Pinpoint the cell where the given text exists, returning its (x, y) midpoint coordinate. 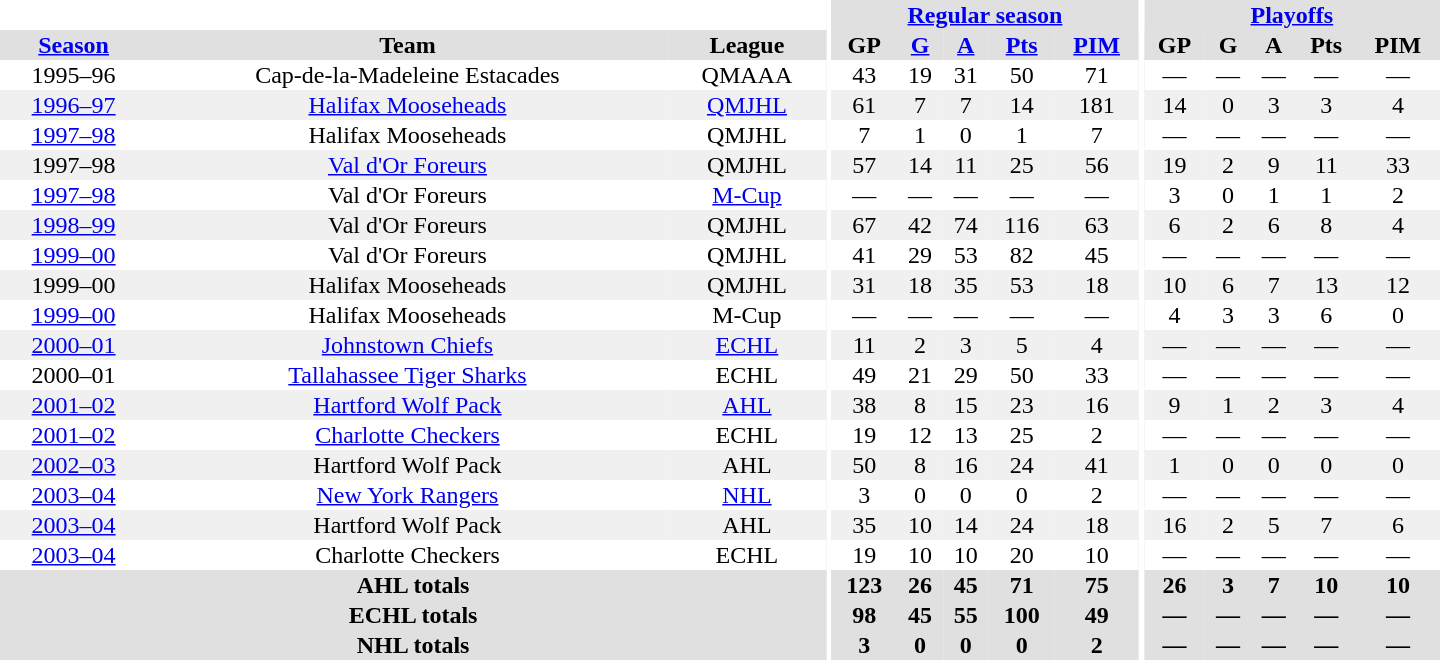
QMAAA (748, 75)
15 (966, 405)
20 (1022, 555)
Playoffs (1292, 15)
Regular season (984, 15)
Season (74, 45)
123 (864, 585)
56 (1097, 165)
61 (864, 105)
Johnstown Chiefs (407, 345)
75 (1097, 585)
AHL totals (413, 585)
2002–03 (74, 465)
21 (920, 375)
57 (864, 165)
1998–99 (74, 225)
82 (1022, 255)
55 (966, 615)
Tallahassee Tiger Sharks (407, 375)
43 (864, 75)
181 (1097, 105)
74 (966, 225)
Team (407, 45)
42 (920, 225)
New York Rangers (407, 495)
100 (1022, 615)
1995–96 (74, 75)
NHL totals (413, 645)
67 (864, 225)
38 (864, 405)
ECHL totals (413, 615)
League (748, 45)
98 (864, 615)
23 (1022, 405)
116 (1022, 225)
63 (1097, 225)
NHL (748, 495)
1996–97 (74, 105)
Cap-de-la-Madeleine Estacades (407, 75)
